Detect which cell encompasses the target text, then output its (x, y) center coordinate. 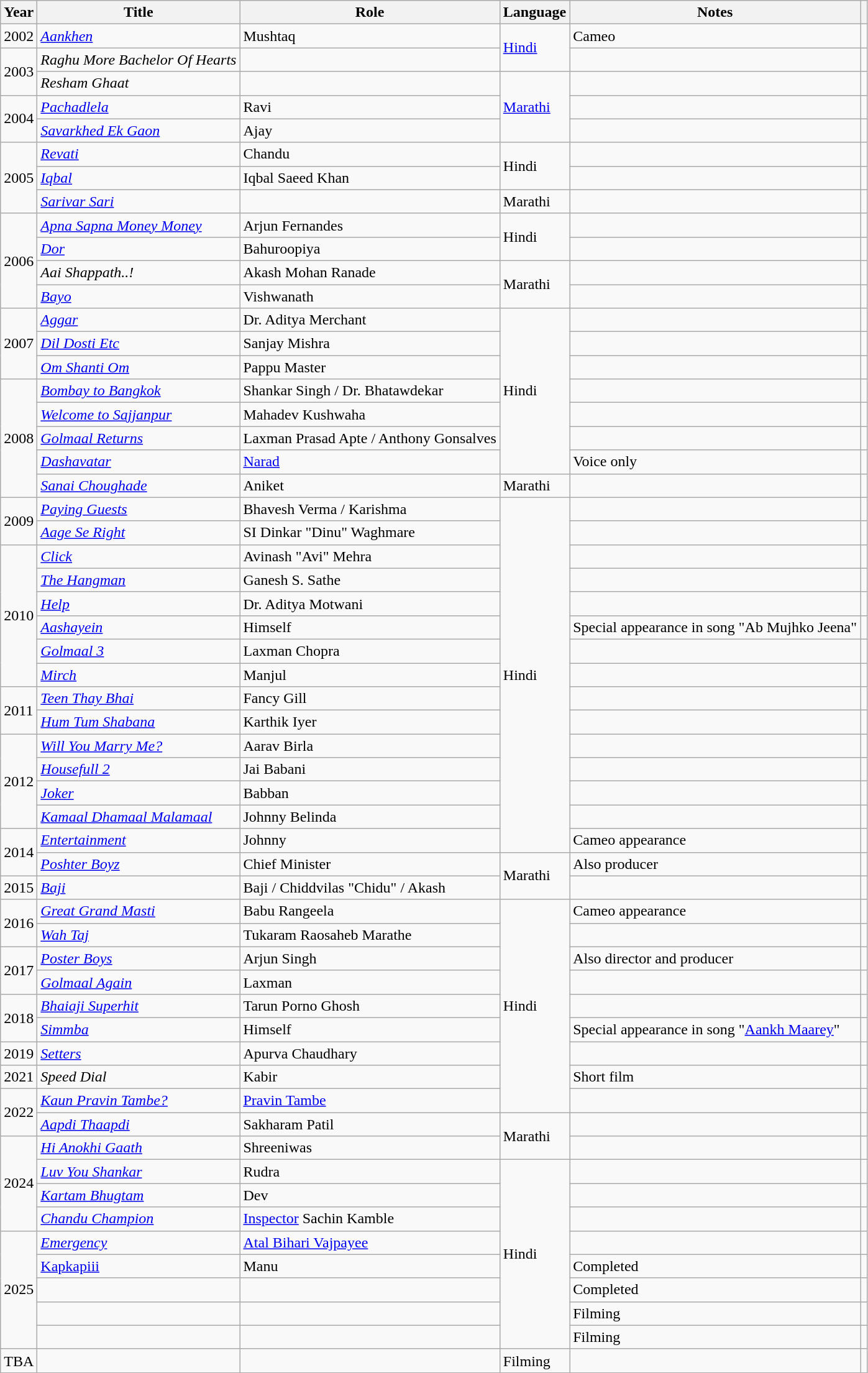
Dr. Aditya Motwani (370, 604)
Dil Dosti Etc (139, 344)
Also producer (715, 864)
2015 (19, 888)
Arjun Singh (370, 958)
2019 (19, 1054)
Special appearance in song "Ab Mujhko Jeena" (715, 627)
Hum Tum Shabana (139, 722)
2008 (19, 438)
Sarivar Sari (139, 201)
Welcome to Sajjanpur (139, 415)
Dr. Aditya Merchant (370, 320)
Kapkapiii (139, 1266)
Chandu Champion (139, 1219)
Aage Se Right (139, 533)
Ajay (370, 131)
2022 (19, 1113)
Poshter Boyz (139, 864)
2024 (19, 1183)
Great Grand Masti (139, 911)
Mahadev Kushwaha (370, 415)
Sanai Choughade (139, 485)
Golmaal 3 (139, 651)
Resham Ghaat (139, 83)
Karthik Iyer (370, 722)
Babban (370, 793)
Sakharam Patil (370, 1124)
Apna Sapna Money Money (139, 225)
Iqbal (139, 178)
Johnny Belinda (370, 817)
Vishwanath (370, 296)
2014 (19, 852)
Notes (715, 12)
2009 (19, 521)
2005 (19, 178)
Chandu (370, 154)
Aankhen (139, 36)
Kabir (370, 1077)
Voice only (715, 462)
Entertainment (139, 840)
Setters (139, 1054)
2007 (19, 344)
Baji (139, 888)
Also director and producer (715, 958)
2004 (19, 119)
Ganesh S. Sathe (370, 580)
Pachadlela (139, 107)
Apurva Chaudhary (370, 1054)
Aai Shappath..! (139, 272)
Savarkhed Ek Gaon (139, 131)
SI Dinkar "Dinu" Waghmare (370, 533)
Bombay to Bangkok (139, 391)
Cameo (715, 36)
Hi Anokhi Gaath (139, 1148)
Aarav Birla (370, 746)
Dashavatar (139, 462)
Fancy Gill (370, 699)
Narad (370, 462)
Will You Marry Me? (139, 746)
Akash Mohan Ranade (370, 272)
Shankar Singh / Dr. Bhatawdekar (370, 391)
Role (370, 12)
Aashayein (139, 627)
2002 (19, 36)
2017 (19, 970)
Laxman Chopra (370, 651)
Arjun Fernandes (370, 225)
Revati (139, 154)
TBA (19, 1361)
Wah Taj (139, 935)
2003 (19, 71)
Avinash "Avi" Mehra (370, 556)
Om Shanti Om (139, 367)
Housefull 2 (139, 769)
Tarun Porno Ghosh (370, 1006)
Aapdi Thaapdi (139, 1124)
Mirch (139, 674)
2018 (19, 1017)
Laxman Prasad Apte / Anthony Gonsalves (370, 438)
Chief Minister (370, 864)
Baji / Chiddvilas "Chidu" / Akash (370, 888)
Laxman (370, 982)
2025 (19, 1290)
Teen Thay Bhai (139, 699)
Short film (715, 1077)
Pappu Master (370, 367)
Aniket (370, 485)
Bhavesh Verma / Karishma (370, 509)
Year (19, 12)
Title (139, 12)
2012 (19, 781)
Ravi (370, 107)
Kartam Bhugtam (139, 1195)
Paying Guests (139, 509)
Dor (139, 249)
Mushtaq (370, 36)
2021 (19, 1077)
Iqbal Saeed Khan (370, 178)
The Hangman (139, 580)
Kamaal Dhamaal Malamaal (139, 817)
Atal Bihari Vajpayee (370, 1242)
Language (534, 12)
Inspector Sachin Kamble (370, 1219)
Luv You Shankar (139, 1172)
Sanjay Mishra (370, 344)
Bayo (139, 296)
Aggar (139, 320)
Babu Rangeela (370, 911)
Shreeniwas (370, 1148)
2011 (19, 710)
Emergency (139, 1242)
Manu (370, 1266)
Simmba (139, 1029)
Kaun Pravin Tambe? (139, 1101)
Tukaram Raosaheb Marathe (370, 935)
Johnny (370, 840)
2016 (19, 923)
Jai Babani (370, 769)
Bahuroopiya (370, 249)
Pravin Tambe (370, 1101)
Speed Dial (139, 1077)
Click (139, 556)
Bhaiaji Superhit (139, 1006)
Golmaal Again (139, 982)
Raghu More Bachelor Of Hearts (139, 60)
Poster Boys (139, 958)
Special appearance in song "Aankh Maarey" (715, 1029)
Rudra (370, 1172)
Joker (139, 793)
Help (139, 604)
2010 (19, 615)
Golmaal Returns (139, 438)
Manjul (370, 674)
Dev (370, 1195)
2006 (19, 260)
